Return the (x, y) coordinate for the center point of the cell that contains the specified text.  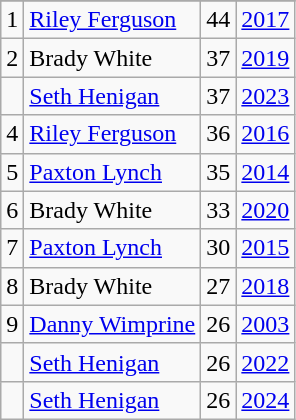
7 (12, 248)
2023 (266, 96)
2016 (266, 134)
35 (218, 172)
Danny Wimprine (112, 324)
5 (12, 172)
1 (12, 20)
2022 (266, 362)
2020 (266, 210)
2003 (266, 324)
36 (218, 134)
6 (12, 210)
33 (218, 210)
2024 (266, 400)
9 (12, 324)
44 (218, 20)
8 (12, 286)
2019 (266, 58)
2018 (266, 286)
30 (218, 248)
27 (218, 286)
4 (12, 134)
2015 (266, 248)
2 (12, 58)
2014 (266, 172)
2017 (266, 20)
